Return the (X, Y) coordinate for the center point of the cell that contains the specified text.  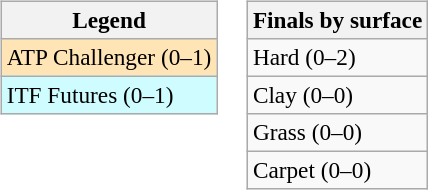
Grass (0–0) (337, 133)
Legend (108, 20)
Carpet (0–0) (337, 171)
Finals by surface (337, 20)
Hard (0–2) (337, 57)
ITF Futures (0–1) (108, 95)
Clay (0–0) (337, 95)
ATP Challenger (0–1) (108, 57)
